From the cell containing the given text, extract its center point as (x, y) coordinate. 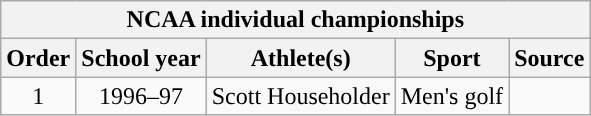
1996–97 (141, 96)
Sport (452, 58)
NCAA individual championships (296, 20)
1 (38, 96)
Scott Householder (300, 96)
Source (550, 58)
Men's golf (452, 96)
Order (38, 58)
School year (141, 58)
Athlete(s) (300, 58)
